From the cell containing the given text, extract its center point as [x, y] coordinate. 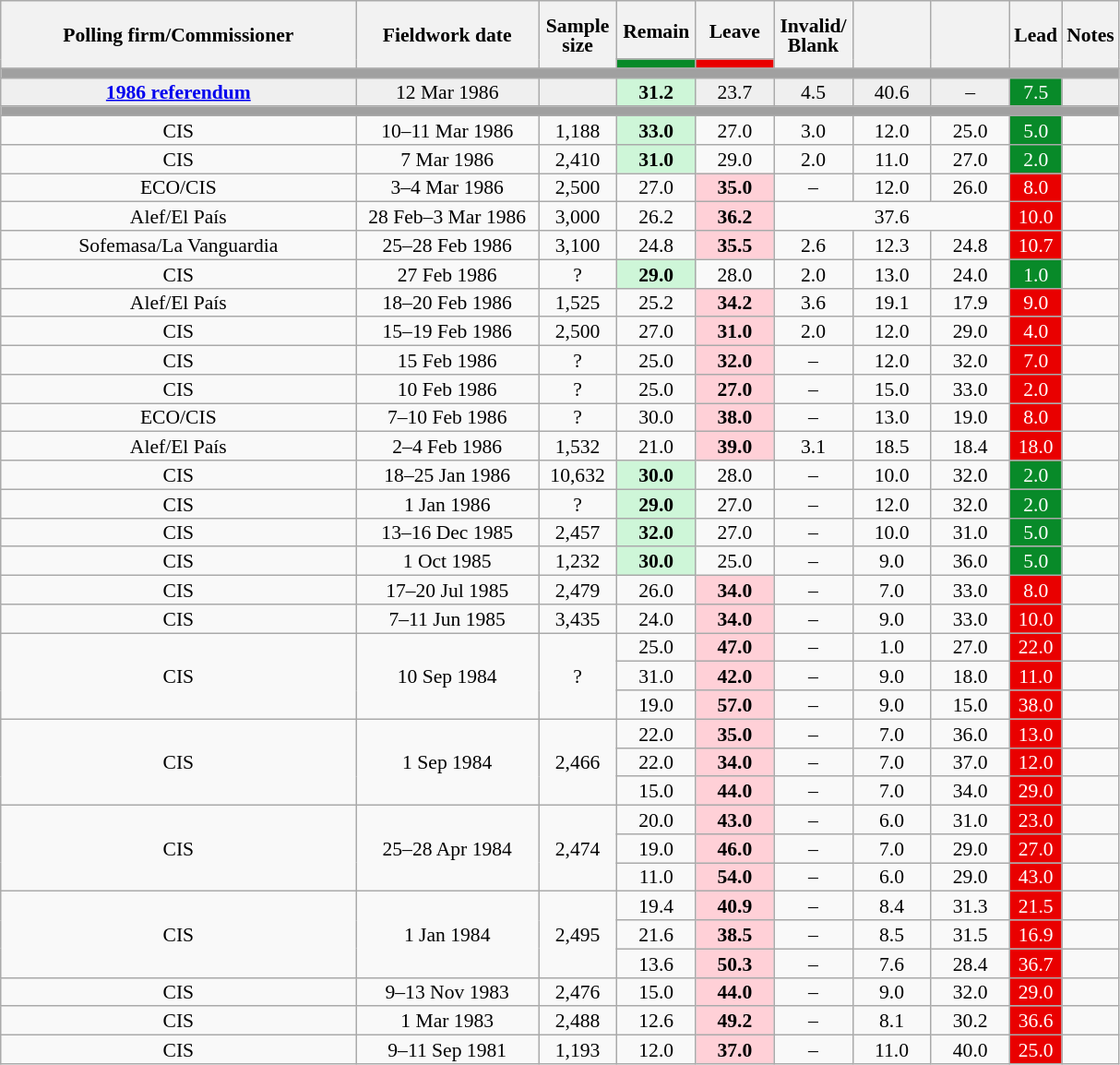
2,474 [578, 849]
28.4 [971, 963]
27 Feb 1986 [447, 273]
3.0 [814, 131]
20.0 [657, 820]
31.5 [971, 934]
17–20 Jul 1985 [447, 591]
12 Mar 1986 [447, 92]
Invalid/Blank [814, 35]
8.4 [891, 906]
23.0 [1035, 820]
2,457 [578, 532]
3–4 Mar 1986 [447, 188]
54.0 [734, 877]
2,476 [578, 991]
40.0 [971, 1050]
13–16 Dec 1985 [447, 532]
3.1 [814, 447]
Lead [1035, 35]
21.0 [657, 447]
Sofemasa/La Vanguardia [179, 245]
1 Oct 1985 [447, 561]
9–13 Nov 1983 [447, 991]
7.5 [1035, 92]
1,188 [578, 131]
2.6 [814, 245]
47.0 [734, 648]
23.7 [734, 92]
40.6 [891, 92]
1,232 [578, 561]
39.0 [734, 447]
2–4 Feb 1986 [447, 447]
7–10 Feb 1986 [447, 417]
Leave [734, 30]
1 Jan 1984 [447, 934]
34.2 [734, 303]
10 Sep 1984 [447, 676]
30.2 [971, 1021]
Notes [1090, 35]
36.7 [1035, 963]
10–11 Mar 1986 [447, 131]
18–20 Feb 1986 [447, 303]
1,525 [578, 303]
7 Mar 1986 [447, 159]
19.4 [657, 906]
8.1 [891, 1021]
1,532 [578, 447]
3,000 [578, 216]
40.9 [734, 906]
2,466 [578, 762]
2,495 [578, 934]
Fieldwork date [447, 35]
36.2 [734, 216]
Remain [657, 30]
4.5 [814, 92]
31.3 [971, 906]
18.4 [971, 447]
1 Jan 1986 [447, 504]
2,488 [578, 1021]
1 Sep 1984 [447, 762]
17.9 [971, 303]
Polling firm/Commissioner [179, 35]
18–25 Jan 1986 [447, 474]
42.0 [734, 676]
21.6 [657, 934]
7–11 Jun 1985 [447, 618]
28 Feb–3 Mar 1986 [447, 216]
19.1 [891, 303]
1986 referendum [179, 92]
1,193 [578, 1050]
3,435 [578, 618]
18.5 [891, 447]
8.5 [891, 934]
38.5 [734, 934]
12.6 [657, 1021]
31.2 [657, 92]
25–28 Apr 1984 [447, 849]
37.6 [891, 216]
12.3 [891, 245]
10,632 [578, 474]
4.0 [1035, 332]
21.5 [1035, 906]
25–28 Feb 1986 [447, 245]
35.5 [734, 245]
26.2 [657, 216]
Sample size [578, 35]
2,410 [578, 159]
3,100 [578, 245]
49.2 [734, 1021]
7.6 [891, 963]
15–19 Feb 1986 [447, 332]
2,479 [578, 591]
9–11 Sep 1981 [447, 1050]
50.3 [734, 963]
3.6 [814, 303]
46.0 [734, 849]
1 Mar 1983 [447, 1021]
13.6 [657, 963]
15 Feb 1986 [447, 360]
16.9 [1035, 934]
10 Feb 1986 [447, 389]
10.7 [1035, 245]
36.6 [1035, 1021]
25.2 [657, 303]
57.0 [734, 705]
